Return the (x, y) coordinate for the center point of the cell that contains the specified text.  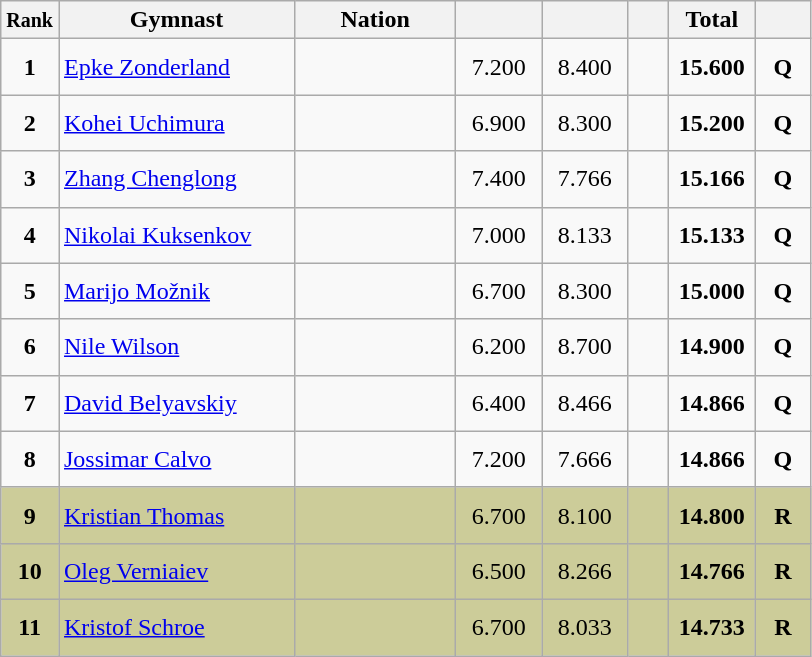
8.133 (585, 235)
15.000 (712, 291)
14.900 (712, 347)
7.666 (585, 459)
Nation (376, 20)
Gymnast (176, 20)
7.400 (499, 179)
8.466 (585, 403)
11 (30, 627)
4 (30, 235)
14.733 (712, 627)
14.766 (712, 571)
6.500 (499, 571)
8.400 (585, 67)
3 (30, 179)
Kristof Schroe (176, 627)
15.133 (712, 235)
8.266 (585, 571)
8.033 (585, 627)
6 (30, 347)
10 (30, 571)
6.200 (499, 347)
6.400 (499, 403)
7.766 (585, 179)
David Belyavskiy (176, 403)
1 (30, 67)
Marijo Možnik (176, 291)
8 (30, 459)
8.100 (585, 515)
Nile Wilson (176, 347)
7 (30, 403)
15.600 (712, 67)
Nikolai Kuksenkov (176, 235)
Epke Zonderland (176, 67)
6.900 (499, 123)
8.700 (585, 347)
5 (30, 291)
Kristian Thomas (176, 515)
15.166 (712, 179)
14.800 (712, 515)
7.000 (499, 235)
Jossimar Calvo (176, 459)
Rank (30, 20)
9 (30, 515)
Zhang Chenglong (176, 179)
Total (712, 20)
15.200 (712, 123)
2 (30, 123)
Oleg Verniaiev (176, 571)
Kohei Uchimura (176, 123)
